Capture the cell that displays the provided text and extract its (X, Y) central coordinate. 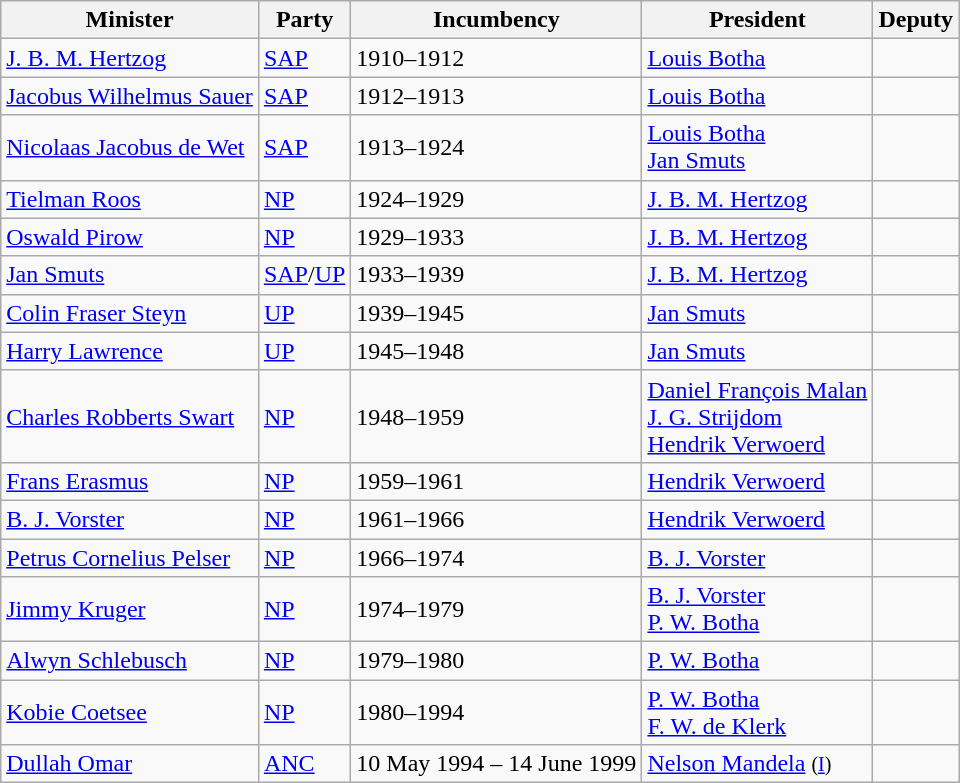
1912–1913 (496, 96)
P. W. Botha (758, 661)
1948–1959 (496, 416)
1924–1929 (496, 199)
Alwyn Schlebusch (130, 661)
SAP/UP (304, 275)
Deputy (916, 20)
1939–1945 (496, 313)
Party (304, 20)
Louis BothaJan Smuts (758, 148)
Incumbency (496, 20)
President (758, 20)
1961–1966 (496, 519)
Oswald Pirow (130, 237)
B. J. VorsterP. W. Botha (758, 610)
Charles Robberts Swart (130, 416)
Jimmy Kruger (130, 610)
1945–1948 (496, 351)
Kobie Coetsee (130, 712)
1910–1912 (496, 58)
Tielman Roos (130, 199)
Nelson Mandela (I) (758, 764)
Nicolaas Jacobus de Wet (130, 148)
ANC (304, 764)
1933–1939 (496, 275)
1974–1979 (496, 610)
1959–1961 (496, 481)
1929–1933 (496, 237)
Colin Fraser Steyn (130, 313)
Minister (130, 20)
1980–1994 (496, 712)
Frans Erasmus (130, 481)
1913–1924 (496, 148)
Dullah Omar (130, 764)
1966–1974 (496, 557)
Harry Lawrence (130, 351)
Petrus Cornelius Pelser (130, 557)
1979–1980 (496, 661)
P. W. BothaF. W. de Klerk (758, 712)
10 May 1994 – 14 June 1999 (496, 764)
Jacobus Wilhelmus Sauer (130, 96)
Daniel François MalanJ. G. StrijdomHendrik Verwoerd (758, 416)
